Output the (x, y) coordinate of the center of the cell containing the given text.  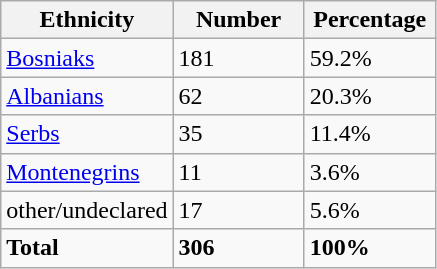
35 (238, 134)
Number (238, 20)
3.6% (370, 172)
306 (238, 248)
20.3% (370, 96)
Albanians (87, 96)
Percentage (370, 20)
Serbs (87, 134)
5.6% (370, 210)
59.2% (370, 58)
Total (87, 248)
62 (238, 96)
Ethnicity (87, 20)
other/undeclared (87, 210)
100% (370, 248)
Bosniaks (87, 58)
Montenegrins (87, 172)
11.4% (370, 134)
11 (238, 172)
17 (238, 210)
181 (238, 58)
